Identify which cell holds the provided text, then report its [x, y] central coordinate. 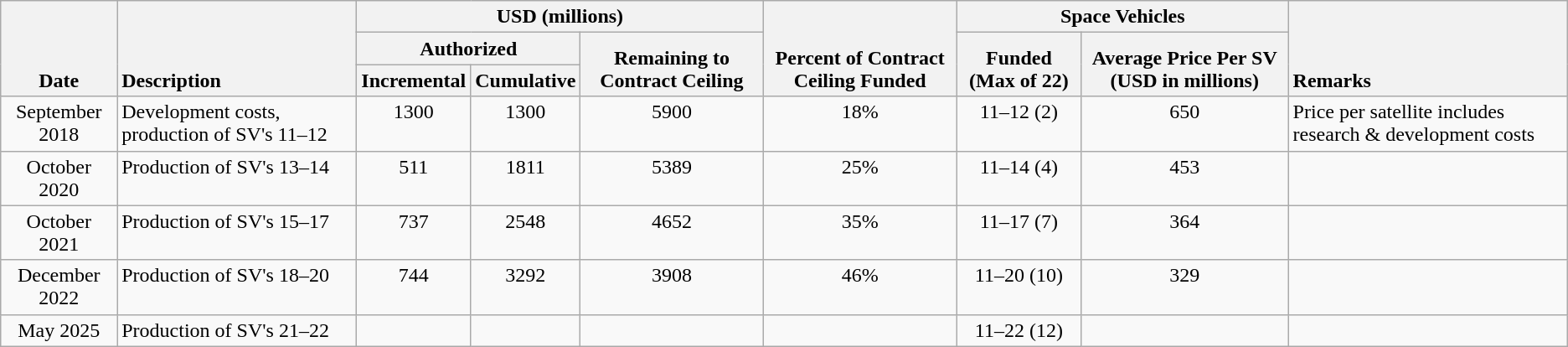
Remaining to Contract Ceiling [672, 65]
11–20 (10) [1019, 287]
October 2020 [59, 178]
May 2025 [59, 330]
11–12 (2) [1019, 124]
December 2022 [59, 287]
Production of SV's 13–14 [237, 178]
650 [1184, 124]
511 [414, 178]
5389 [672, 178]
October 2021 [59, 233]
Date [59, 49]
Average Price Per SV (USD in millions) [1184, 65]
11–14 (4) [1019, 178]
Production of SV's 15–17 [237, 233]
3292 [526, 287]
1811 [526, 178]
329 [1184, 287]
Authorized [469, 49]
2548 [526, 233]
Funded (Max of 22) [1019, 65]
Description [237, 49]
Percent of Contract Ceiling Funded [859, 49]
5900 [672, 124]
Production of SV's 21–22 [237, 330]
18% [859, 124]
35% [859, 233]
Development costs, production of SV's 11–12 [237, 124]
3908 [672, 287]
Incremental [414, 80]
Price per satellite includes research & development costs [1427, 124]
453 [1184, 178]
4652 [672, 233]
USD (millions) [560, 17]
Cumulative [526, 80]
364 [1184, 233]
25% [859, 178]
September 2018 [59, 124]
Remarks [1427, 49]
46% [859, 287]
11–22 (12) [1019, 330]
11–17 (7) [1019, 233]
Production of SV's 18–20 [237, 287]
737 [414, 233]
744 [414, 287]
Space Vehicles [1122, 17]
